Search for the cell housing the specified text and yield its (X, Y) center coordinate. 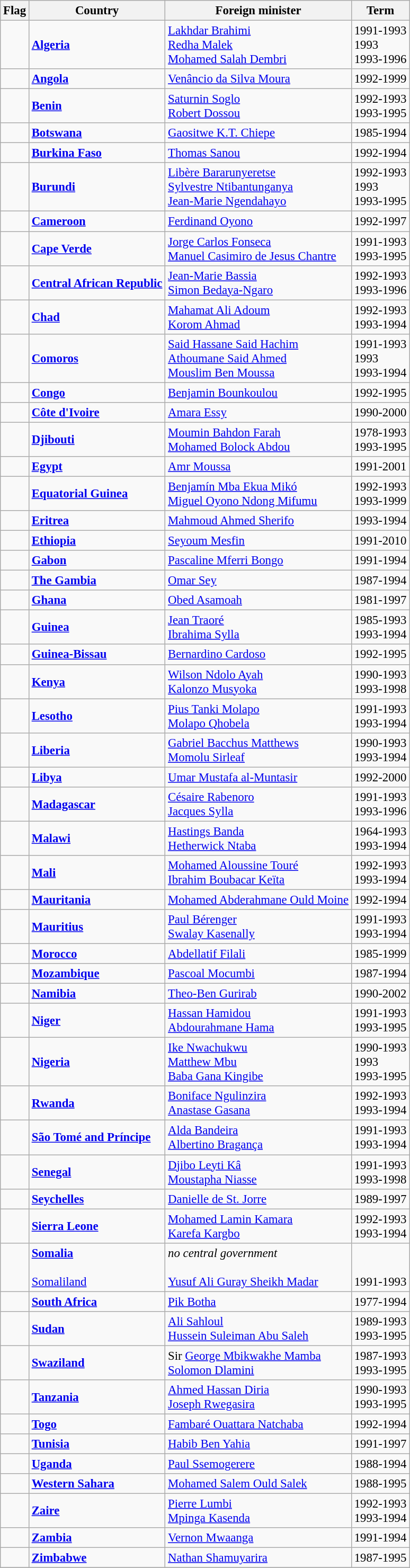
Ahmed Hassan DiriaJoseph Rwegasira (259, 1397)
Flag (15, 11)
Jean TraoréIbrahima Sylla (259, 627)
Saturnin SogloRobert Dossou (259, 106)
1978-19931993-1995 (380, 440)
Cape Verde (96, 249)
Guinea (96, 627)
Vernon Mwaanga (259, 1538)
Côte d'Ivoire (96, 413)
Benin (96, 106)
Ethiopia (96, 541)
Gabon (96, 560)
Senegal (96, 1172)
Amara Essy (259, 413)
Mahamat Ali AdoumKorom Ahmad (259, 317)
Pascaline Mferri Bongo (259, 560)
Tunisia (96, 1444)
Sierra Leone (96, 1226)
Mali (96, 873)
Mohamed Salem Ould Salek (259, 1484)
1991-199319931993-1994 (380, 358)
Seyoum Mesfin (259, 541)
Gaositwe K.T. Chiepe (259, 133)
Mahmoud Ahmed Sherifo (259, 521)
1989-19931993-1995 (380, 1329)
1992-19931993-1996 (380, 283)
Botswana (96, 133)
1991-2010 (380, 541)
1991-19931993-1996 (380, 804)
South Africa (96, 1302)
Algeria (96, 45)
Ferdinand Oyono (259, 221)
1990-199319931993-1995 (380, 1062)
Central African Republic (96, 283)
Seychelles (96, 1199)
1988-1995 (380, 1484)
Libya (96, 777)
Paul BérengerSwalay Kasenally (259, 927)
Mohamed Aloussine TouréIbrahim Boubacar Keïta (259, 873)
Said Hassane Said HachimAthoumane Said AhmedMouslim Ben Moussa (259, 358)
Fambaré Ouattara Natchaba (259, 1424)
Venâncio da Silva Moura (259, 79)
Libère BararunyeretseSylvestre NtibantunganyaJean-Marie Ngendahayo (259, 188)
1991-19931993-1998 (380, 1172)
Wilson Ndolo AyahKalonzo Musyoka (259, 681)
Nigeria (96, 1062)
Sir George Mbikwakhe MambaSolomon Dlamini (259, 1362)
Alda BandeiraAlbertino Bragança (259, 1138)
Obed Asamoah (259, 600)
The Gambia (96, 581)
1992-19931993-1999 (380, 494)
1993-1994 (380, 521)
1987-1995 (380, 1558)
1985-1994 (380, 133)
Gabriel Bacchus MatthewsMomolu Sirleaf (259, 750)
Mozambique (96, 974)
Umar Mustafa al-Muntasir (259, 777)
Lesotho (96, 716)
1991-2001 (380, 467)
Zimbabwe (96, 1558)
Theo-Ben Gurirab (259, 994)
1990-2002 (380, 994)
Uganda (96, 1464)
Equatorial Guinea (96, 494)
Malawi (96, 838)
Mauritius (96, 927)
1985-1999 (380, 954)
Zambia (96, 1538)
Nathan Shamuyarira (259, 1558)
Habib Ben Yahia (259, 1444)
Boniface NgulinziraAnastase Gasana (259, 1103)
no central governmentYusuf Ali Guray Sheikh Madar (259, 1267)
Burundi (96, 188)
Danielle de St. Jorre (259, 1199)
Namibia (96, 994)
1988-1994 (380, 1464)
Pascoal Mocumbi (259, 974)
Césaire RabenoroJacques Sylla (259, 804)
Jean-Marie BassiaSimon Bedaya-Ngaro (259, 283)
Eritrea (96, 521)
Benjamin Bounkoulou (259, 393)
Ali SahloulHussein Suleiman Abu Saleh (259, 1329)
Western Sahara (96, 1484)
Chad (96, 317)
1987-19931993-1995 (380, 1362)
Country (96, 11)
Omar Sey (259, 581)
Togo (96, 1424)
Madagascar (96, 804)
1990-19931993-1995 (380, 1397)
Mauritania (96, 899)
Zaire (96, 1511)
Paul Ssemogerere (259, 1464)
Mohamed Abderahmane Ould Moine (259, 899)
1990-19931993-1998 (380, 681)
1977-1994 (380, 1302)
Liberia (96, 750)
Cameroon (96, 221)
Bernardino Cardoso (259, 655)
Niger (96, 1020)
Comoros (96, 358)
1985-19931993-1994 (380, 627)
Moumin Bahdon FarahMohamed Bolock Abdou (259, 440)
Amr Moussa (259, 467)
1992-1997 (380, 221)
1992-19931993-1995 (380, 106)
Swaziland (96, 1362)
Ike NwachukwuMatthew MbuBaba Gana Kingibe (259, 1062)
Rwanda (96, 1103)
Benjamín Mba Ekua MikóMiguel Oyono Ndong Mifumu (259, 494)
1991-199319931993-1996 (380, 45)
Hastings BandaHetherwick Ntaba (259, 838)
1992-2000 (380, 777)
Tanzania (96, 1397)
1990-2000 (380, 413)
1991-1997 (380, 1444)
Pius Tanki MolapoMolapo Qhobela (259, 716)
Abdellatif Filali (259, 954)
Pik Botha (259, 1302)
Foreign minister (259, 11)
Angola (96, 79)
1992-199319931993-1995 (380, 188)
Burkina Faso (96, 153)
Congo (96, 393)
1964-19931993-1994 (380, 838)
1991-1993 (380, 1267)
Hassan HamidouAbdourahmane Hama (259, 1020)
Mohamed Lamin KamaraKarefa Kargbo (259, 1226)
1989-1997 (380, 1199)
Lakhdar BrahimiRedha MalekMohamed Salah Dembri (259, 45)
Morocco (96, 954)
Ghana (96, 600)
1990-19931993-1994 (380, 750)
Jorge Carlos FonsecaManuel Casimiro de Jesus Chantre (259, 249)
Djibouti (96, 440)
Thomas Sanou (259, 153)
Pierre LumbiMpinga Kasenda (259, 1511)
São Tomé and Príncipe (96, 1138)
1981-1997 (380, 600)
Djibo Leyti KâMoustapha Niasse (259, 1172)
SomaliaSomaliland (96, 1267)
1992-1999 (380, 79)
Guinea-Bissau (96, 655)
Term (380, 11)
Kenya (96, 681)
Egypt (96, 467)
Sudan (96, 1329)
